Determine the (X, Y) coordinate at the center of the cell enclosing the given text.  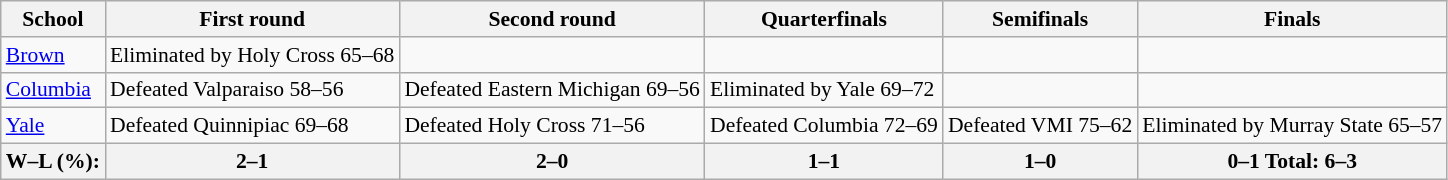
Yale (53, 126)
Defeated Quinnipiac 69–68 (252, 126)
Quarterfinals (824, 19)
Eliminated by Holy Cross 65–68 (252, 55)
Finals (1292, 19)
Defeated Holy Cross 71–56 (552, 126)
2–0 (552, 162)
Defeated Columbia 72–69 (824, 126)
2–1 (252, 162)
Columbia (53, 90)
Second round (552, 19)
Defeated Eastern Michigan 69–56 (552, 90)
Eliminated by Murray State 65–57 (1292, 126)
Semifinals (1040, 19)
Brown (53, 55)
Defeated VMI 75–62 (1040, 126)
Defeated Valparaiso 58–56 (252, 90)
1–0 (1040, 162)
School (53, 19)
1–1 (824, 162)
0–1 Total: 6–3 (1292, 162)
First round (252, 19)
W–L (%): (53, 162)
Eliminated by Yale 69–72 (824, 90)
